Locate the cell with the specified text and output its [x, y] center coordinate. 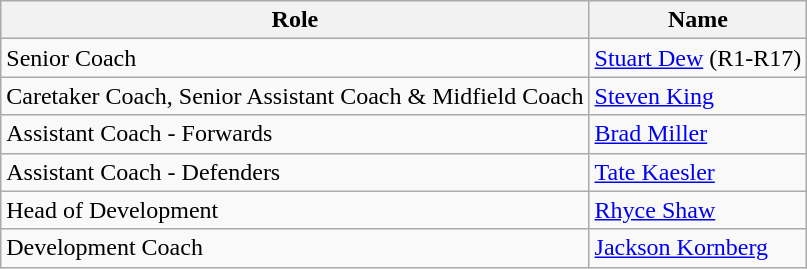
Steven King [698, 96]
Tate Kaesler [698, 172]
Development Coach [295, 248]
Head of Development [295, 210]
Caretaker Coach, Senior Assistant Coach & Midfield Coach [295, 96]
Senior Coach [295, 58]
Jackson Kornberg [698, 248]
Rhyce Shaw [698, 210]
Stuart Dew (R1-R17) [698, 58]
Name [698, 20]
Role [295, 20]
Assistant Coach - Defenders [295, 172]
Assistant Coach - Forwards [295, 134]
Brad Miller [698, 134]
